For the text-containing cell, return its midpoint in [x, y] coordinate format. 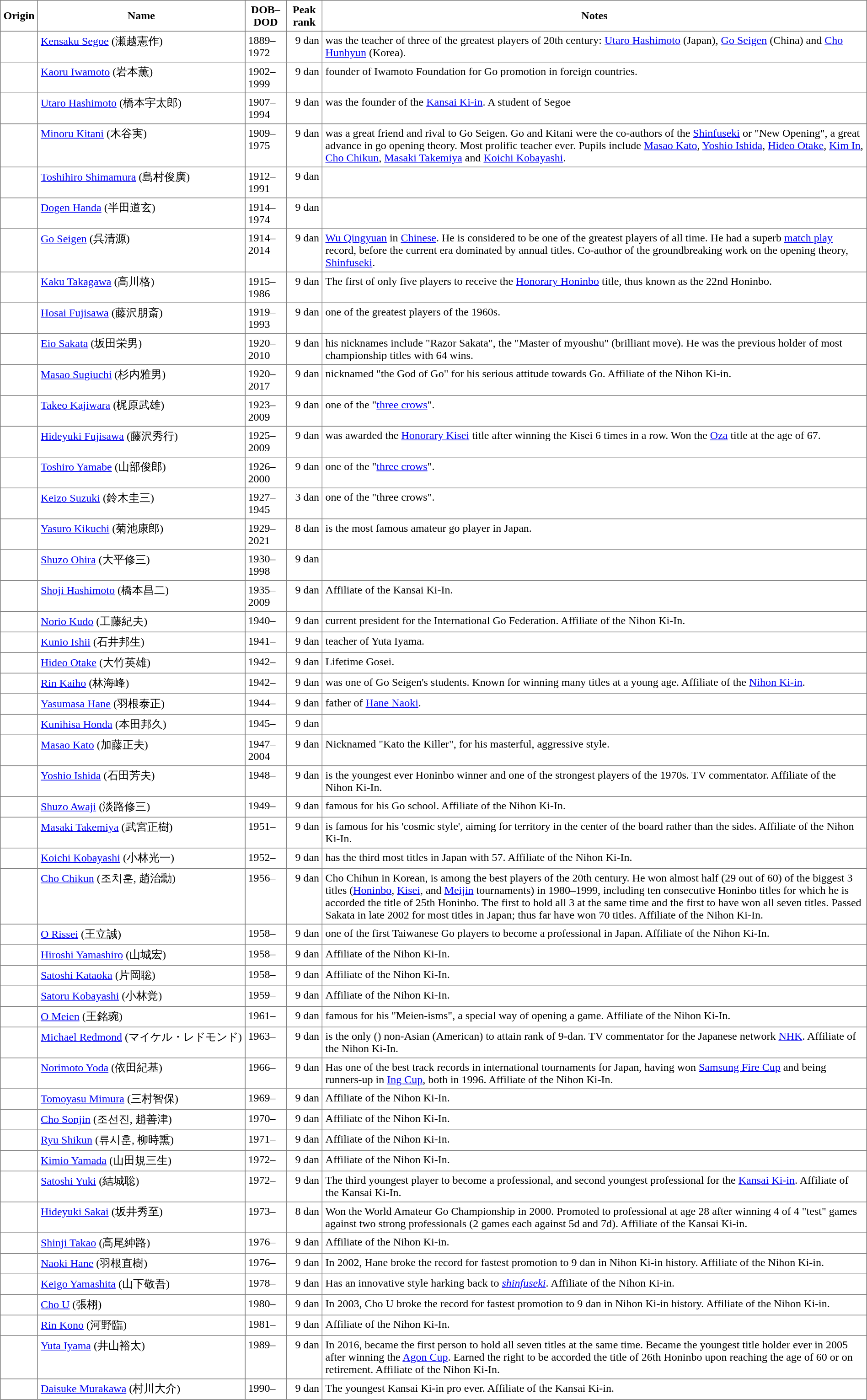
1926–2000 [266, 473]
1978– [266, 1284]
Yasumasa Hane (羽根泰正) [141, 704]
Hideyuki Sakai (坂井秀至) [141, 1218]
one of the greatest players of the 1960s. [594, 318]
1923–2009 [266, 411]
Rin Kono (河野臨) [141, 1325]
DOB–DOD [266, 16]
1981– [266, 1325]
Cho Chikun (조치훈, 趙治勳) [141, 897]
Michael Redmond (マイケル・レドモンド) [141, 1042]
Cho Sonjin (조선진, 趙善津) [141, 1119]
Kaoru Iwamoto (岩本薫) [141, 78]
1907–1994 [266, 108]
Hideo Otake (大竹英雄) [141, 663]
teacher of Yuta Iyama. [594, 642]
1935–2009 [266, 596]
Shoji Hashimoto (橋本昌二) [141, 596]
The first of only five players to receive the Honorary Honinbo title, thus known as the 22nd Honinbo. [594, 288]
1973– [266, 1218]
Dogen Handa (半田道玄) [141, 214]
Hosai Fujisawa (藤沢朋斎) [141, 318]
Satoru Kobayashi (小林覚) [141, 996]
was the teacher of three of the greatest players of 20th century: Utaro Hashimoto (Japan), Go Seigen (China) and Cho Hunhyun (Korea). [594, 47]
The youngest Kansai Ki-in pro ever. Affiliate of the Kansai Ki-in. [594, 1389]
Hideyuki Fujisawa (藤沢秀行) [141, 442]
O Meien (王銘琬) [141, 1017]
Yoshio Ishida (石田芳夫) [141, 781]
is the youngest ever Honinbo winner and one of the strongest players of the 1970s. TV commentator. Affiliate of the Nihon Ki-In. [594, 781]
Shuzo Ohira (大平修三) [141, 565]
Name [141, 16]
1929–2021 [266, 534]
1951– [266, 833]
1963– [266, 1042]
Kensaku Segoe (瀬越憲作) [141, 47]
Kunio Ishii (石井邦生) [141, 642]
1920–2017 [266, 380]
founder of Iwamoto Foundation for Go promotion in foreign countries. [594, 78]
1889–1972 [266, 47]
Shuzo Awaji (淡路修三) [141, 807]
Affiliate of the Nihon Ki-in. [594, 1243]
Masaki Takemiya (武宮正樹) [141, 833]
1945– [266, 724]
Affiliate of the Kansai Ki-In. [594, 596]
Yasuro Kikuchi (菊池康郎) [141, 534]
Masao Sugiuchi (杉内雅男) [141, 380]
1920–2010 [266, 349]
was one of Go Seigen's students. Known for winning many titles at a young age. Affiliate of the Nihon Ki-in. [594, 683]
Naoki Hane (羽根直樹) [141, 1264]
1970– [266, 1119]
Peak rank [305, 16]
1940– [266, 622]
1944– [266, 704]
1912–1991 [266, 182]
1980– [266, 1305]
his nicknames include "Razor Sakata", the "Master of myoushu" (brilliant move). He was the previous holder of most championship titles with 64 wins. [594, 349]
In 2002, Hane broke the record for fastest promotion to 9 dan in Nihon Ki-in history. Affiliate of the Nihon Ki-in. [594, 1264]
nicknamed "the God of Go" for his serious attitude towards Go. Affiliate of the Nihon Ki-in. [594, 380]
has the third most titles in Japan with 57. Affiliate of the Nihon Ki-In. [594, 859]
The third youngest player to become a professional, and second youngest professional for the Kansai Ki-in. Affiliate of the Kansai Ki-In. [594, 1186]
Eio Sakata (坂田栄男) [141, 349]
is the most famous amateur go player in Japan. [594, 534]
1919–1993 [266, 318]
1925–2009 [266, 442]
Satoshi Kataoka (片岡聡) [141, 976]
1915–1986 [266, 288]
1930–1998 [266, 565]
1902–1999 [266, 78]
was awarded the Honorary Kisei title after winning the Kisei 6 times in a row. Won the Oza title at the age of 67. [594, 442]
1989– [266, 1357]
Kimio Yamada (山田規三生) [141, 1160]
Rin Kaiho (林海峰) [141, 683]
Go Seigen (呉清源) [141, 250]
famous for his "Meien-isms", a special way of opening a game. Affiliate of the Nihon Ki-In. [594, 1017]
1990– [266, 1389]
Kunihisa Honda (本田邦久) [141, 724]
is famous for his 'cosmic style', aiming for territory in the center of the board rather than the sides. Affiliate of the Nihon Ki-In. [594, 833]
1947–2004 [266, 750]
Daisuke Murakawa (村川大介) [141, 1389]
Yuta Iyama (井山裕太) [141, 1357]
current president for the International Go Federation. Affiliate of the Nihon Ki-In. [594, 622]
1966– [266, 1074]
Keizo Suzuki (鈴木圭三) [141, 503]
Koichi Kobayashi (小林光一) [141, 859]
Toshihiro Shimamura (島村俊廣) [141, 182]
famous for his Go school. Affiliate of the Nihon Ki-In. [594, 807]
Takeo Kajiwara (梶原武雄) [141, 411]
1956– [266, 897]
1949– [266, 807]
1941– [266, 642]
Utaro Hashimoto (橋本宇太郎) [141, 108]
1969– [266, 1099]
1971– [266, 1140]
1948– [266, 781]
Norimoto Yoda (依田紀基) [141, 1074]
Shinji Takao (高尾紳路) [141, 1243]
Keigo Yamashita (山下敬吾) [141, 1284]
Has an innovative style harking back to shinfuseki. Affiliate of the Nihon Ki-in. [594, 1284]
father of Hane Naoki. [594, 704]
was the founder of the Kansai Ki-in. A student of Segoe [594, 108]
Notes [594, 16]
3 dan [305, 503]
Hiroshi Yamashiro (山城宏) [141, 955]
Ryu Shikun (류시훈, 柳時熏) [141, 1140]
1914–1974 [266, 214]
Toshiro Yamabe (山部俊郎) [141, 473]
Norio Kudo (工藤紀夫) [141, 622]
1927–1945 [266, 503]
Kaku Takagawa (高川格) [141, 288]
Tomoyasu Mimura (三村智保) [141, 1099]
Lifetime Gosei. [594, 663]
Satoshi Yuki (結城聡) [141, 1186]
1952– [266, 859]
Nicknamed "Kato the Killer", for his masterful, aggressive style. [594, 750]
Origin [19, 16]
Cho U (張栩) [141, 1305]
1914–2014 [266, 250]
1959– [266, 996]
Masao Kato (加藤正夫) [141, 750]
is the only () non-Asian (American) to attain rank of 9-dan. TV commentator for the Japanese network NHK. Affiliate of the Nihon Ki-In. [594, 1042]
one of the first Taiwanese Go players to become a professional in Japan. Affiliate of the Nihon Ki-In. [594, 935]
Minoru Kitani (木谷実) [141, 145]
1961– [266, 1017]
O Rissei (王立誠) [141, 935]
In 2003, Cho U broke the record for fastest promotion to 9 dan in Nihon Ki-in history. Affiliate of the Nihon Ki-in. [594, 1305]
1909–1975 [266, 145]
